For the text-containing cell, return its midpoint in (x, y) coordinate format. 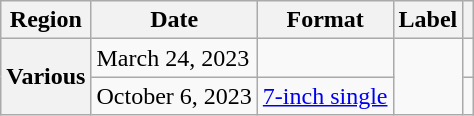
Label (428, 20)
Various (46, 77)
7-inch single (325, 96)
Date (174, 20)
Region (46, 20)
Format (325, 20)
March 24, 2023 (174, 58)
October 6, 2023 (174, 96)
